Extract the [x, y] coordinate from the center of the cell holding the provided text.  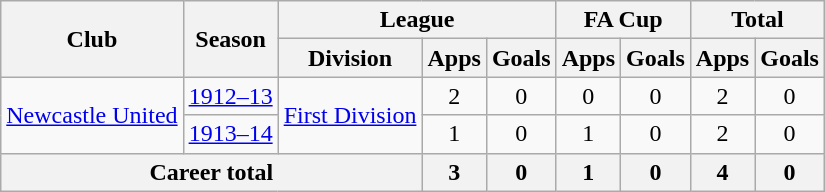
1912–13 [230, 96]
1913–14 [230, 134]
Total [757, 20]
Season [230, 39]
Newcastle United [92, 115]
First Division [350, 115]
Club [92, 39]
Division [350, 58]
FA Cup [623, 20]
4 [722, 172]
3 [454, 172]
League [417, 20]
Career total [212, 172]
